Return the (X, Y) coordinate for the center point of the cell that contains the specified text.  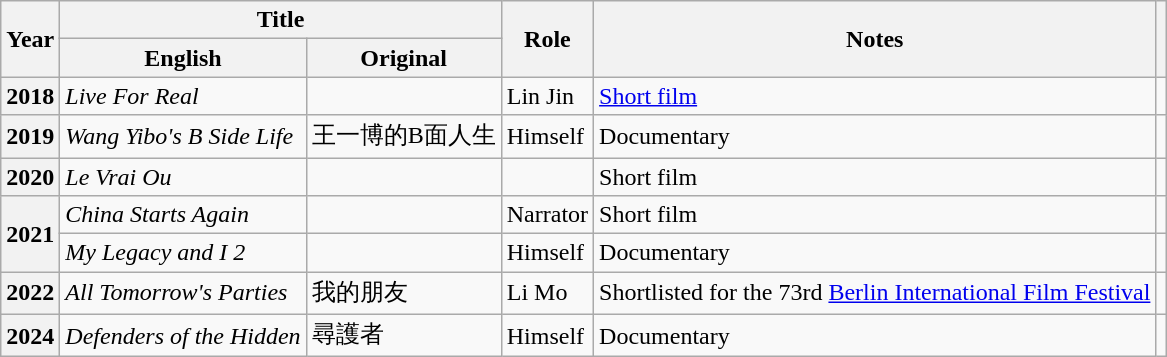
China Starts Again (183, 215)
2018 (30, 96)
Role (547, 39)
尋護者 (404, 336)
Original (404, 58)
Wang Yibo's B Side Life (183, 136)
Title (280, 20)
Notes (875, 39)
Shortlisted for the 73rd Berlin International Film Festival (875, 294)
我的朋友 (404, 294)
Year (30, 39)
My Legacy and I 2 (183, 253)
Le Vrai Ou (183, 177)
2020 (30, 177)
王一博的B面人生 (404, 136)
2024 (30, 336)
Li Mo (547, 294)
Defenders of the Hidden (183, 336)
Narrator (547, 215)
English (183, 58)
2019 (30, 136)
All Tomorrow's Parties (183, 294)
2021 (30, 234)
Live For Real (183, 96)
2022 (30, 294)
Lin Jin (547, 96)
